Detect which cell encompasses the target text, then output its (x, y) center coordinate. 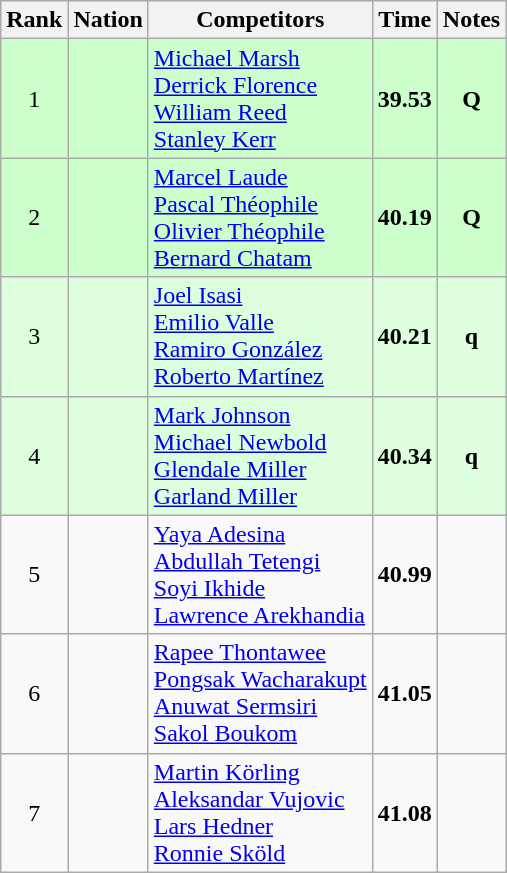
40.99 (404, 574)
Michael MarshDerrick FlorenceWilliam ReedStanley Kerr (260, 98)
3 (34, 336)
6 (34, 694)
5 (34, 574)
Martin KörlingAleksandar VujovicLars HednerRonnie Sköld (260, 812)
Rank (34, 20)
40.19 (404, 218)
1 (34, 98)
Marcel LaudePascal ThéophileOlivier ThéophileBernard Chatam (260, 218)
41.05 (404, 694)
40.34 (404, 456)
Competitors (260, 20)
Notes (471, 20)
Rapee ThontaweePongsak WacharakuptAnuwat SermsiriSakol Boukom (260, 694)
39.53 (404, 98)
Time (404, 20)
4 (34, 456)
2 (34, 218)
40.21 (404, 336)
Joel IsasiEmilio ValleRamiro GonzálezRoberto Martínez (260, 336)
Nation (108, 20)
41.08 (404, 812)
7 (34, 812)
Mark JohnsonMichael NewboldGlendale MillerGarland Miller (260, 456)
Yaya AdesinaAbdullah TetengiSoyi IkhideLawrence Arekhandia (260, 574)
